From the cell containing the given text, extract its center point as (x, y) coordinate. 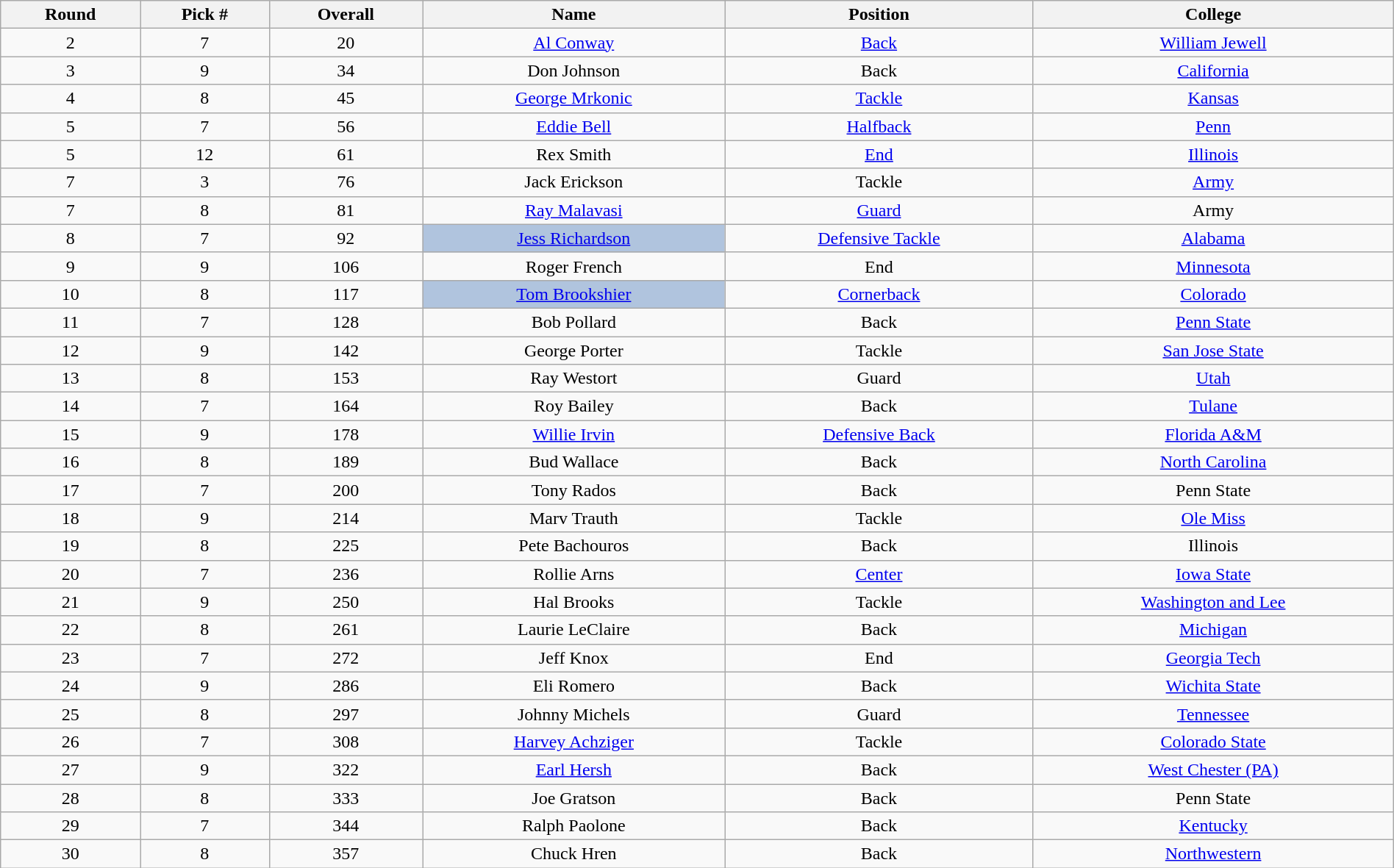
13 (71, 379)
Wichita State (1213, 686)
15 (71, 434)
Rollie Arns (573, 574)
Willie Irvin (573, 434)
Jess Richardson (573, 238)
19 (71, 546)
200 (346, 490)
Marv Trauth (573, 518)
18 (71, 518)
Ray Malavasi (573, 210)
California (1213, 71)
Overall (346, 15)
178 (346, 434)
Position (879, 15)
28 (71, 797)
61 (346, 154)
2 (71, 43)
Roger French (573, 266)
128 (346, 322)
Ralph Paolone (573, 826)
142 (346, 351)
Center (879, 574)
Roy Bailey (573, 406)
Kentucky (1213, 826)
Bob Pollard (573, 322)
17 (71, 490)
297 (346, 714)
College (1213, 15)
357 (346, 854)
Halfback (879, 126)
308 (346, 742)
Round (71, 15)
Ray Westort (573, 379)
Pick # (205, 15)
Hal Brooks (573, 602)
George Mrkonic (573, 98)
261 (346, 630)
Eli Romero (573, 686)
Don Johnson (573, 71)
Tulane (1213, 406)
4 (71, 98)
81 (346, 210)
Tony Rados (573, 490)
Earl Hersh (573, 770)
153 (346, 379)
164 (346, 406)
Washington and Lee (1213, 602)
333 (346, 797)
286 (346, 686)
Northwestern (1213, 854)
Florida A&M (1213, 434)
250 (346, 602)
56 (346, 126)
76 (346, 182)
14 (71, 406)
Utah (1213, 379)
West Chester (PA) (1213, 770)
Name (573, 15)
45 (346, 98)
117 (346, 294)
10 (71, 294)
Harvey Achziger (573, 742)
272 (346, 658)
11 (71, 322)
Penn (1213, 126)
26 (71, 742)
Kansas (1213, 98)
21 (71, 602)
Tennessee (1213, 714)
23 (71, 658)
Ole Miss (1213, 518)
William Jewell (1213, 43)
Pete Bachouros (573, 546)
30 (71, 854)
Jeff Knox (573, 658)
344 (346, 826)
Johnny Michels (573, 714)
North Carolina (1213, 462)
25 (71, 714)
34 (346, 71)
92 (346, 238)
236 (346, 574)
Chuck Hren (573, 854)
225 (346, 546)
24 (71, 686)
106 (346, 266)
Cornerback (879, 294)
Tom Brookshier (573, 294)
Bud Wallace (573, 462)
Michigan (1213, 630)
Iowa State (1213, 574)
27 (71, 770)
San Jose State (1213, 351)
Rex Smith (573, 154)
Laurie LeClaire (573, 630)
Jack Erickson (573, 182)
Colorado (1213, 294)
Defensive Tackle (879, 238)
214 (346, 518)
Joe Gratson (573, 797)
16 (71, 462)
Alabama (1213, 238)
29 (71, 826)
Defensive Back (879, 434)
Al Conway (573, 43)
Eddie Bell (573, 126)
George Porter (573, 351)
Colorado State (1213, 742)
Georgia Tech (1213, 658)
22 (71, 630)
Minnesota (1213, 266)
322 (346, 770)
189 (346, 462)
